Provide the (X, Y) coordinate of the cell's center where the given text is located.  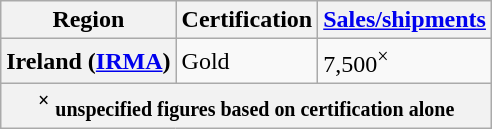
Sales/shipments (405, 20)
× unspecified figures based on certification alone (246, 106)
7,500× (405, 62)
Certification (247, 20)
Gold (247, 62)
Ireland (IRMA) (88, 62)
Region (88, 20)
